Determine the (x, y) coordinate at the center of the cell enclosing the given text.  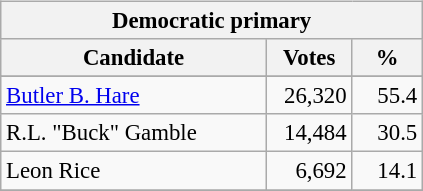
Leon Rice (134, 171)
30.5 (388, 133)
6,692 (309, 171)
26,320 (309, 96)
14.1 (388, 171)
R.L. "Buck" Gamble (134, 133)
Democratic primary (212, 21)
Votes (309, 58)
% (388, 58)
Candidate (134, 58)
14,484 (309, 133)
Butler B. Hare (134, 96)
55.4 (388, 96)
